Extract the (x, y) coordinate from the center of the cell holding the provided text.  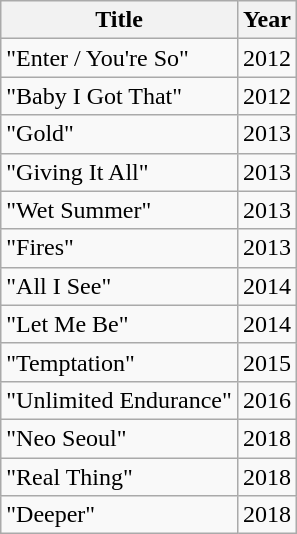
"Baby I Got That" (120, 96)
"Giving It All" (120, 172)
"Temptation" (120, 362)
"Fires" (120, 248)
"Neo Seoul" (120, 438)
Title (120, 20)
2015 (266, 362)
"Deeper" (120, 515)
Year (266, 20)
"Real Thing" (120, 477)
"Enter / You're So" (120, 58)
2016 (266, 400)
"Gold" (120, 134)
"All I See" (120, 286)
"Wet Summer" (120, 210)
"Let Me Be" (120, 324)
"Unlimited Endurance" (120, 400)
